Scan for the cell matching the given text and deliver its (X, Y) coordinate at center. 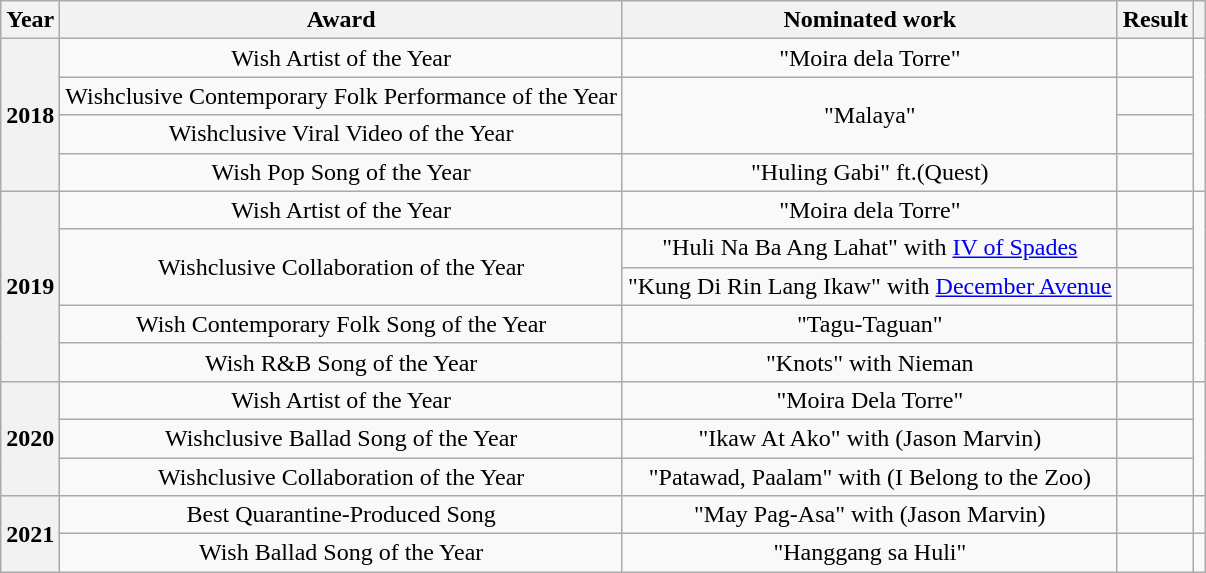
"May Pag-Asa" with (Jason Marvin) (870, 515)
Wish Ballad Song of the Year (342, 553)
2019 (30, 286)
Wishclusive Contemporary Folk Performance of the Year (342, 96)
"Ikaw At Ako" with (Jason Marvin) (870, 438)
"Huling Gabi" ft.(Quest) (870, 172)
"Tagu-Taguan" (870, 324)
2021 (30, 534)
Year (30, 20)
Wish Pop Song of the Year (342, 172)
Result (1155, 20)
Wish R&B Song of the Year (342, 362)
Nominated work (870, 20)
"Malaya" (870, 115)
Best Quarantine-Produced Song (342, 515)
"Patawad, Paalam" with (I Belong to the Zoo) (870, 477)
Wishclusive Viral Video of the Year (342, 134)
"Huli Na Ba Ang Lahat" with IV of Spades (870, 248)
Wish Contemporary Folk Song of the Year (342, 324)
"Kung Di Rin Lang Ikaw" with December Avenue (870, 286)
Wishclusive Ballad Song of the Year (342, 438)
"Moira Dela Torre" (870, 400)
"Hanggang sa Huli" (870, 553)
Award (342, 20)
2018 (30, 115)
2020 (30, 438)
"Knots" with Nieman (870, 362)
